From the cell containing the given text, extract its center point as (X, Y) coordinate. 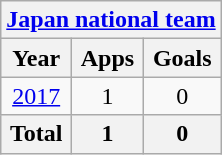
Goals (182, 58)
Apps (108, 58)
Year (36, 58)
Japan national team (111, 20)
Total (36, 134)
2017 (36, 96)
